Provide the [x, y] coordinate of the cell's center where the given text is located.  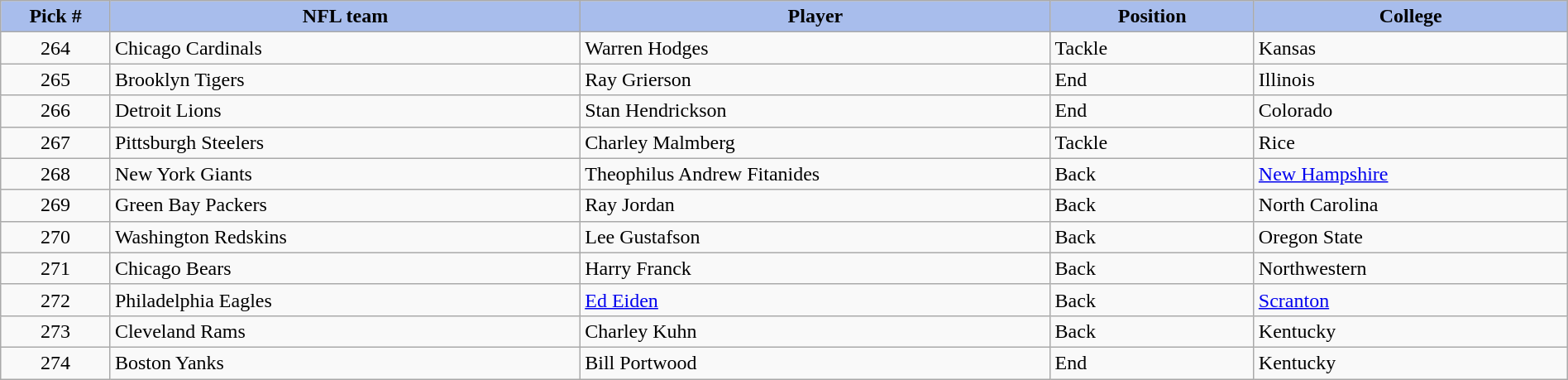
272 [56, 300]
North Carolina [1411, 205]
Scranton [1411, 300]
Kansas [1411, 48]
269 [56, 205]
Chicago Cardinals [345, 48]
268 [56, 174]
New Hampshire [1411, 174]
Player [815, 17]
Philadelphia Eagles [345, 300]
Northwestern [1411, 268]
Rice [1411, 142]
264 [56, 48]
Ray Jordan [815, 205]
266 [56, 111]
Stan Hendrickson [815, 111]
265 [56, 79]
Ray Grierson [815, 79]
Pick # [56, 17]
Harry Franck [815, 268]
Detroit Lions [345, 111]
267 [56, 142]
Ed Eiden [815, 300]
New York Giants [345, 174]
Pittsburgh Steelers [345, 142]
Illinois [1411, 79]
Charley Kuhn [815, 331]
273 [56, 331]
Cleveland Rams [345, 331]
College [1411, 17]
Chicago Bears [345, 268]
271 [56, 268]
Bill Portwood [815, 363]
Colorado [1411, 111]
Boston Yanks [345, 363]
Position [1152, 17]
NFL team [345, 17]
Brooklyn Tigers [345, 79]
Oregon State [1411, 237]
Warren Hodges [815, 48]
270 [56, 237]
Theophilus Andrew Fitanides [815, 174]
Charley Malmberg [815, 142]
Green Bay Packers [345, 205]
274 [56, 363]
Washington Redskins [345, 237]
Lee Gustafson [815, 237]
